For the text-containing cell, return its midpoint in [X, Y] coordinate format. 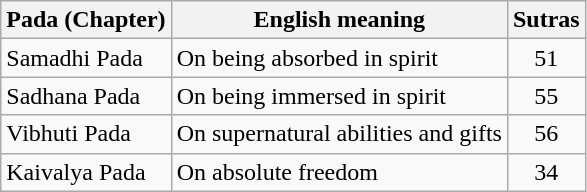
On absolute freedom [339, 172]
On being absorbed in spirit [339, 58]
On supernatural abilities and gifts [339, 134]
Kaivalya Pada [86, 172]
34 [546, 172]
51 [546, 58]
Vibhuti Pada [86, 134]
Sadhana Pada [86, 96]
English meaning [339, 20]
Sutras [546, 20]
Samadhi Pada [86, 58]
On being immersed in spirit [339, 96]
56 [546, 134]
Pada (Chapter) [86, 20]
55 [546, 96]
